Extract the (x, y) coordinate from the center of the cell holding the provided text.  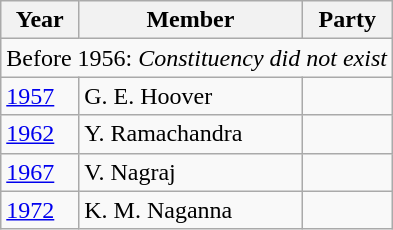
Year (40, 20)
Y. Ramachandra (190, 134)
Member (190, 20)
1972 (40, 210)
1962 (40, 134)
V. Nagraj (190, 172)
Party (347, 20)
1957 (40, 96)
1967 (40, 172)
K. M. Naganna (190, 210)
G. E. Hoover (190, 96)
Before 1956: Constituency did not exist (197, 58)
